Determine the (x, y) coordinate at the center of the cell enclosing the given text.  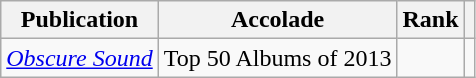
Publication (80, 20)
Rank (430, 20)
Top 50 Albums of 2013 (278, 58)
Accolade (278, 20)
Obscure Sound (80, 58)
